Identify which cell holds the provided text, then report its [X, Y] central coordinate. 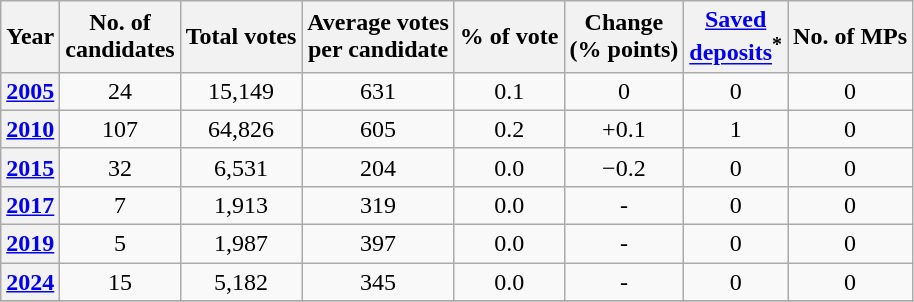
0.2 [509, 129]
Total votes [241, 37]
No. ofcandidates [120, 37]
No. of MPs [850, 37]
Average votesper candidate [378, 37]
2024 [30, 282]
24 [120, 91]
345 [378, 282]
605 [378, 129]
15,149 [241, 91]
5 [120, 244]
1 [736, 129]
7 [120, 205]
% of vote [509, 37]
319 [378, 205]
1,913 [241, 205]
107 [120, 129]
397 [378, 244]
15 [120, 282]
Change(% points) [624, 37]
32 [120, 167]
1,987 [241, 244]
−0.2 [624, 167]
631 [378, 91]
2015 [30, 167]
204 [378, 167]
64,826 [241, 129]
Saveddeposits* [736, 37]
Year [30, 37]
0.1 [509, 91]
5,182 [241, 282]
2010 [30, 129]
2005 [30, 91]
2019 [30, 244]
2017 [30, 205]
+0.1 [624, 129]
6,531 [241, 167]
